Extract the [x, y] coordinate from the center of the cell holding the provided text.  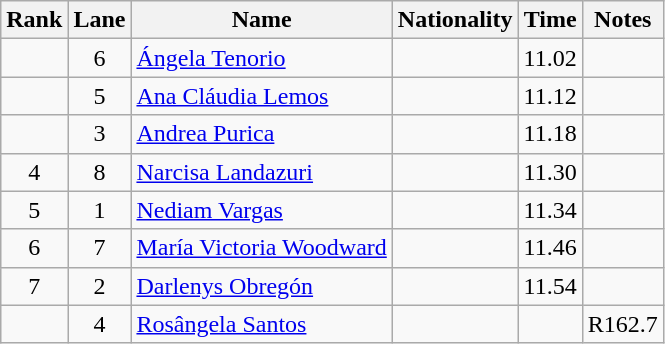
1 [100, 210]
Notes [622, 20]
Narcisa Landazuri [262, 172]
11.34 [550, 210]
María Victoria Woodward [262, 248]
Rank [34, 20]
11.12 [550, 96]
11.02 [550, 58]
Ana Cláudia Lemos [262, 96]
Ángela Tenorio [262, 58]
Name [262, 20]
Rosângela Santos [262, 324]
3 [100, 134]
8 [100, 172]
Nationality [455, 20]
Darlenys Obregón [262, 286]
Andrea Purica [262, 134]
2 [100, 286]
Lane [100, 20]
Time [550, 20]
11.46 [550, 248]
Nediam Vargas [262, 210]
11.30 [550, 172]
11.54 [550, 286]
11.18 [550, 134]
R162.7 [622, 324]
